Search for the cell housing the specified text and yield its (X, Y) center coordinate. 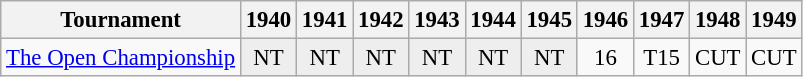
1946 (605, 20)
1945 (549, 20)
1941 (325, 20)
Tournament (121, 20)
T15 (661, 58)
1940 (268, 20)
1942 (381, 20)
The Open Championship (121, 58)
1949 (774, 20)
1948 (718, 20)
1943 (437, 20)
1944 (493, 20)
1947 (661, 20)
16 (605, 58)
